For the text-containing cell, return its midpoint in [x, y] coordinate format. 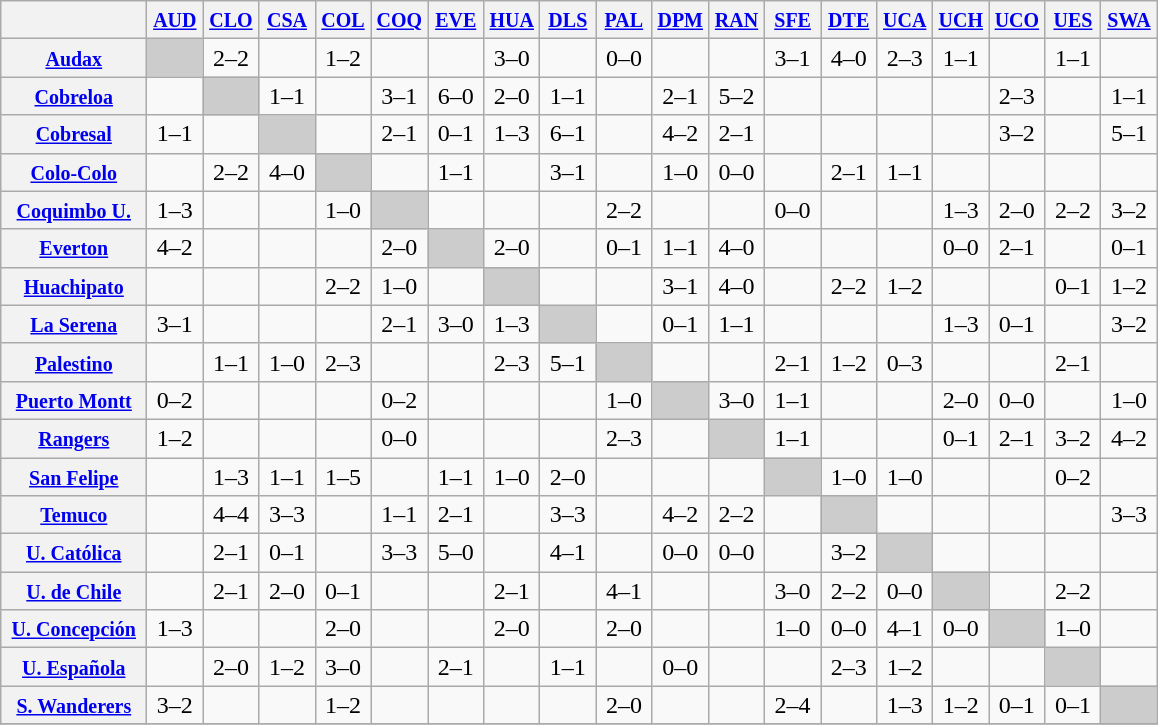
5–2 [737, 96]
COQ [400, 20]
Huachipato [74, 286]
AUD [175, 20]
DTE [849, 20]
DLS [568, 20]
RAN [737, 20]
Audax [74, 58]
CLO [231, 20]
SFE [793, 20]
Cobreloa [74, 96]
U. Española [74, 667]
UCH [961, 20]
San Felipe [74, 477]
Palestino [74, 362]
U. Concepción [74, 629]
COL [343, 20]
Cobresal [74, 134]
Puerto Montt [74, 400]
DPM [680, 20]
6–0 [456, 96]
Temuco [74, 515]
UCA [905, 20]
4–4 [231, 515]
1–5 [343, 477]
EVE [456, 20]
S. Wanderers [74, 705]
Colo-Colo [74, 172]
UCO [1017, 20]
SWA [1129, 20]
Everton [74, 248]
Rangers [74, 438]
2–4 [793, 705]
0–3 [905, 362]
La Serena [74, 324]
CSA [287, 20]
U. Católica [74, 553]
PAL [624, 20]
5–0 [456, 553]
U. de Chile [74, 591]
UES [1073, 20]
HUA [512, 20]
6–1 [568, 134]
Coquimbo U. [74, 210]
